Determine the [X, Y] coordinate at the center of the cell enclosing the given text.  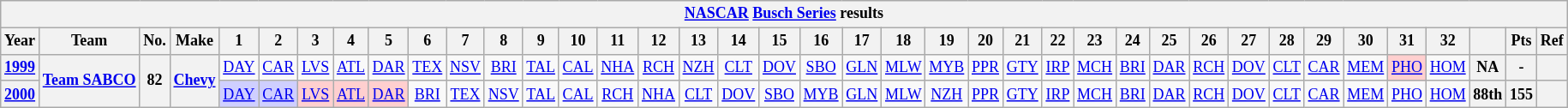
5 [389, 41]
22 [1057, 41]
29 [1324, 41]
2 [278, 41]
16 [821, 41]
21 [1022, 41]
11 [618, 41]
13 [698, 41]
9 [541, 41]
Make [195, 41]
26 [1209, 41]
155 [1522, 94]
12 [659, 41]
23 [1095, 41]
28 [1287, 41]
32 [1448, 41]
Year [21, 41]
19 [947, 41]
17 [862, 41]
Pts [1522, 41]
15 [780, 41]
3 [315, 41]
27 [1249, 41]
Team [89, 41]
20 [985, 41]
4 [351, 41]
6 [428, 41]
8 [504, 41]
7 [466, 41]
NASCAR Busch Series results [784, 14]
1 [239, 41]
14 [739, 41]
1999 [21, 67]
25 [1169, 41]
18 [903, 41]
24 [1133, 41]
No. [154, 41]
Team SABCO [89, 81]
10 [578, 41]
82 [154, 81]
31 [1407, 41]
2000 [21, 94]
30 [1366, 41]
- [1522, 67]
NA [1487, 67]
Ref [1552, 41]
Chevy [195, 81]
88th [1487, 94]
